Scan for the cell matching the given text and deliver its (X, Y) coordinate at center. 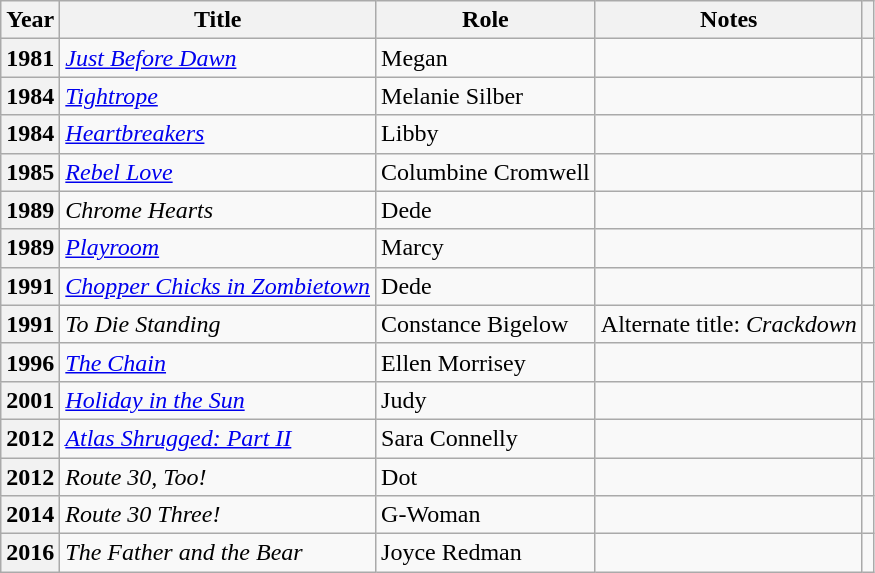
Year (30, 20)
The Father and the Bear (218, 553)
Atlas Shrugged: Part II (218, 438)
Route 30, Too! (218, 477)
1996 (30, 362)
1981 (30, 58)
Ellen Morrisey (486, 362)
Libby (486, 134)
Chopper Chicks in Zombietown (218, 286)
Megan (486, 58)
Role (486, 20)
Notes (728, 20)
Chrome Hearts (218, 210)
Playroom (218, 248)
Route 30 Three! (218, 515)
G-Woman (486, 515)
To Die Standing (218, 324)
Marcy (486, 248)
Melanie Silber (486, 96)
Just Before Dawn (218, 58)
Sara Connelly (486, 438)
Title (218, 20)
Joyce Redman (486, 553)
2001 (30, 400)
Dot (486, 477)
Columbine Cromwell (486, 172)
Constance Bigelow (486, 324)
Holiday in the Sun (218, 400)
2016 (30, 553)
Judy (486, 400)
1985 (30, 172)
Rebel Love (218, 172)
Alternate title: Crackdown (728, 324)
Tightrope (218, 96)
2014 (30, 515)
Heartbreakers (218, 134)
The Chain (218, 362)
